Locate the cell with the specified text and output its [X, Y] center coordinate. 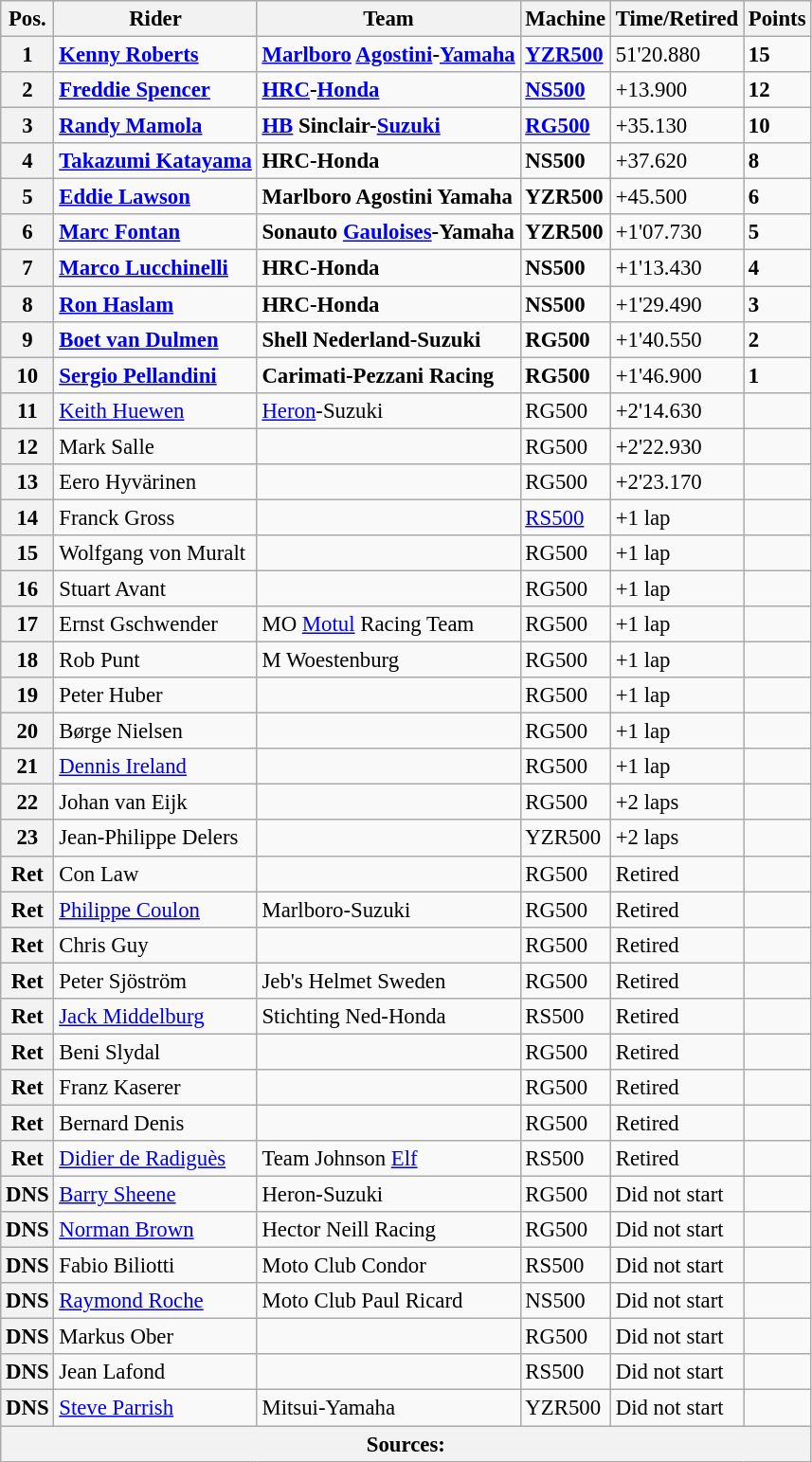
+2'22.930 [677, 446]
+45.500 [677, 197]
Machine [565, 19]
Team [388, 19]
Eero Hyvärinen [155, 482]
Raymond Roche [155, 1301]
Mitsui-Yamaha [388, 1408]
Bernard Denis [155, 1123]
Ron Haslam [155, 304]
Marlboro Agostini-Yamaha [388, 55]
Keith Huewen [155, 410]
Hector Neill Racing [388, 1230]
+35.130 [677, 126]
Stuart Avant [155, 588]
23 [27, 839]
14 [27, 517]
16 [27, 588]
13 [27, 482]
HB Sinclair-Suzuki [388, 126]
+13.900 [677, 90]
Jean-Philippe Delers [155, 839]
Beni Slydal [155, 1052]
Moto Club Paul Ricard [388, 1301]
Marc Fontan [155, 232]
Fabio Biliotti [155, 1266]
20 [27, 731]
Moto Club Condor [388, 1266]
Børge Nielsen [155, 731]
Team Johnson Elf [388, 1159]
+1'29.490 [677, 304]
19 [27, 695]
Johan van Eijk [155, 803]
Marlboro Agostini Yamaha [388, 197]
Markus Ober [155, 1337]
Marco Lucchinelli [155, 268]
+1'13.430 [677, 268]
Points [777, 19]
Mark Salle [155, 446]
Jack Middelburg [155, 1017]
Sergio Pellandini [155, 375]
Kenny Roberts [155, 55]
Randy Mamola [155, 126]
Sonauto Gauloises-Yamaha [388, 232]
11 [27, 410]
Jean Lafond [155, 1373]
Norman Brown [155, 1230]
17 [27, 624]
Marlboro-Suzuki [388, 910]
Boet van Dulmen [155, 339]
Chris Guy [155, 945]
Philippe Coulon [155, 910]
Ernst Gschwender [155, 624]
+2'14.630 [677, 410]
7 [27, 268]
Didier de Radiguès [155, 1159]
9 [27, 339]
Peter Sjöström [155, 981]
Stichting Ned-Honda [388, 1017]
Time/Retired [677, 19]
M Woestenburg [388, 660]
Barry Sheene [155, 1195]
18 [27, 660]
Carimati-Pezzani Racing [388, 375]
Takazumi Katayama [155, 161]
Wolfgang von Muralt [155, 553]
Franz Kaserer [155, 1088]
Freddie Spencer [155, 90]
51'20.880 [677, 55]
+1'40.550 [677, 339]
Rider [155, 19]
Dennis Ireland [155, 767]
Pos. [27, 19]
21 [27, 767]
+37.620 [677, 161]
Shell Nederland-Suzuki [388, 339]
22 [27, 803]
MO Motul Racing Team [388, 624]
Steve Parrish [155, 1408]
+1'07.730 [677, 232]
Jeb's Helmet Sweden [388, 981]
+2'23.170 [677, 482]
Franck Gross [155, 517]
Peter Huber [155, 695]
Eddie Lawson [155, 197]
Sources: [406, 1444]
Con Law [155, 874]
+1'46.900 [677, 375]
Rob Punt [155, 660]
